Find where the given text appears and provide that cell's center as (X, Y) coordinate. 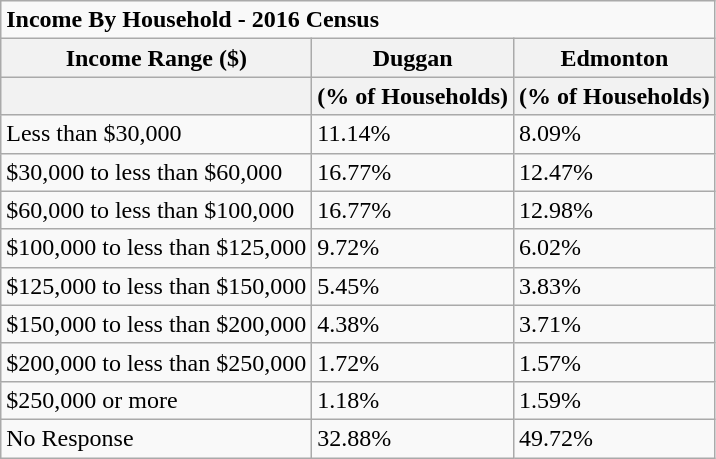
4.38% (413, 324)
$250,000 or more (156, 400)
3.83% (615, 286)
1.57% (615, 362)
$100,000 to less than $125,000 (156, 248)
12.47% (615, 172)
1.72% (413, 362)
Less than $30,000 (156, 134)
1.18% (413, 400)
$200,000 to less than $250,000 (156, 362)
49.72% (615, 438)
11.14% (413, 134)
$125,000 to less than $150,000 (156, 286)
6.02% (615, 248)
32.88% (413, 438)
Income Range ($) (156, 58)
No Response (156, 438)
8.09% (615, 134)
1.59% (615, 400)
5.45% (413, 286)
Edmonton (615, 58)
Income By Household - 2016 Census (358, 20)
3.71% (615, 324)
$150,000 to less than $200,000 (156, 324)
9.72% (413, 248)
$60,000 to less than $100,000 (156, 210)
$30,000 to less than $60,000 (156, 172)
12.98% (615, 210)
Duggan (413, 58)
